Determine the [x, y] coordinate at the center of the cell enclosing the given text.  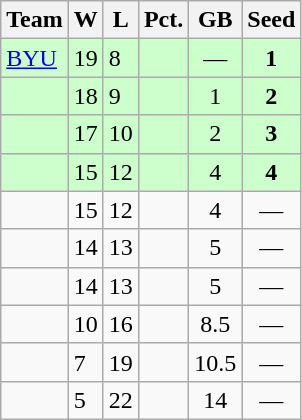
Seed [272, 20]
GB [216, 20]
3 [272, 134]
7 [86, 362]
W [86, 20]
9 [120, 96]
22 [120, 400]
BYU [35, 58]
Pct. [163, 20]
8.5 [216, 324]
L [120, 20]
18 [86, 96]
10.5 [216, 362]
8 [120, 58]
16 [120, 324]
17 [86, 134]
Team [35, 20]
